Output the (x, y) coordinate of the center of the cell containing the given text.  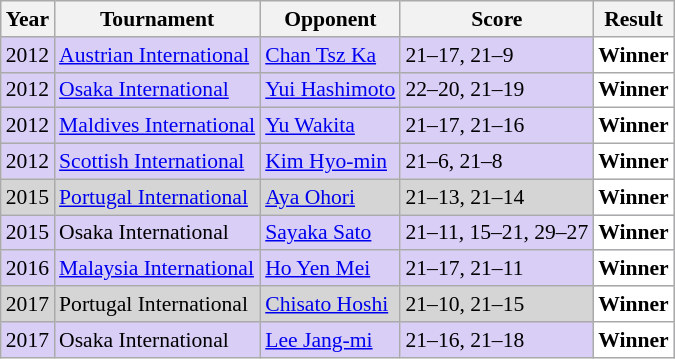
Kim Hyo-min (330, 162)
2016 (28, 269)
Sayaka Sato (330, 233)
Yu Wakita (330, 126)
Opponent (330, 19)
21–6, 21–8 (496, 162)
Austrian International (157, 55)
Ho Yen Mei (330, 269)
21–17, 21–9 (496, 55)
Result (634, 19)
21–16, 21–18 (496, 340)
Maldives International (157, 126)
21–10, 21–15 (496, 304)
21–17, 21–11 (496, 269)
Yui Hashimoto (330, 90)
21–17, 21–16 (496, 126)
Year (28, 19)
21–13, 21–14 (496, 197)
22–20, 21–19 (496, 90)
Lee Jang-mi (330, 340)
Malaysia International (157, 269)
Scottish International (157, 162)
Chisato Hoshi (330, 304)
Aya Ohori (330, 197)
Tournament (157, 19)
Chan Tsz Ka (330, 55)
Score (496, 19)
21–11, 15–21, 29–27 (496, 233)
